Find where the given text appears and provide that cell's center as [x, y] coordinate. 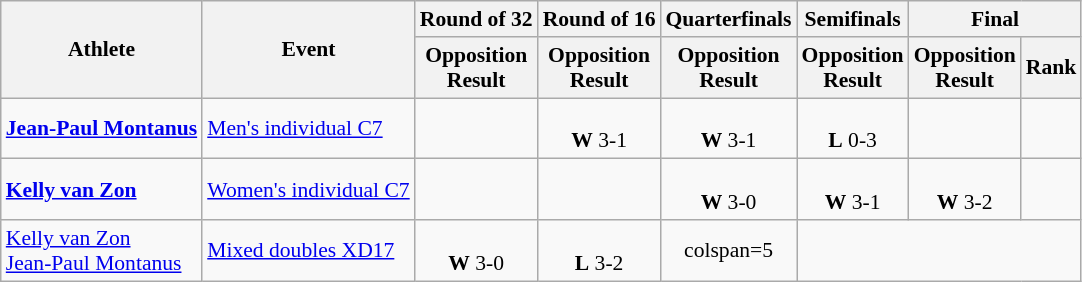
Final [996, 19]
Jean-Paul Montanus [102, 128]
Mixed doubles XD17 [308, 250]
Rank [1052, 68]
Semifinals [853, 19]
L 3-2 [600, 250]
Kelly van ZonJean-Paul Montanus [102, 250]
Kelly van Zon [102, 190]
Event [308, 50]
colspan=5 [729, 250]
Round of 32 [476, 19]
L 0-3 [853, 128]
Athlete [102, 50]
W 3-2 [965, 190]
Women's individual C7 [308, 190]
Quarterfinals [729, 19]
Men's individual C7 [308, 128]
Round of 16 [600, 19]
